Return (X, Y) of the center of cell containing provided text 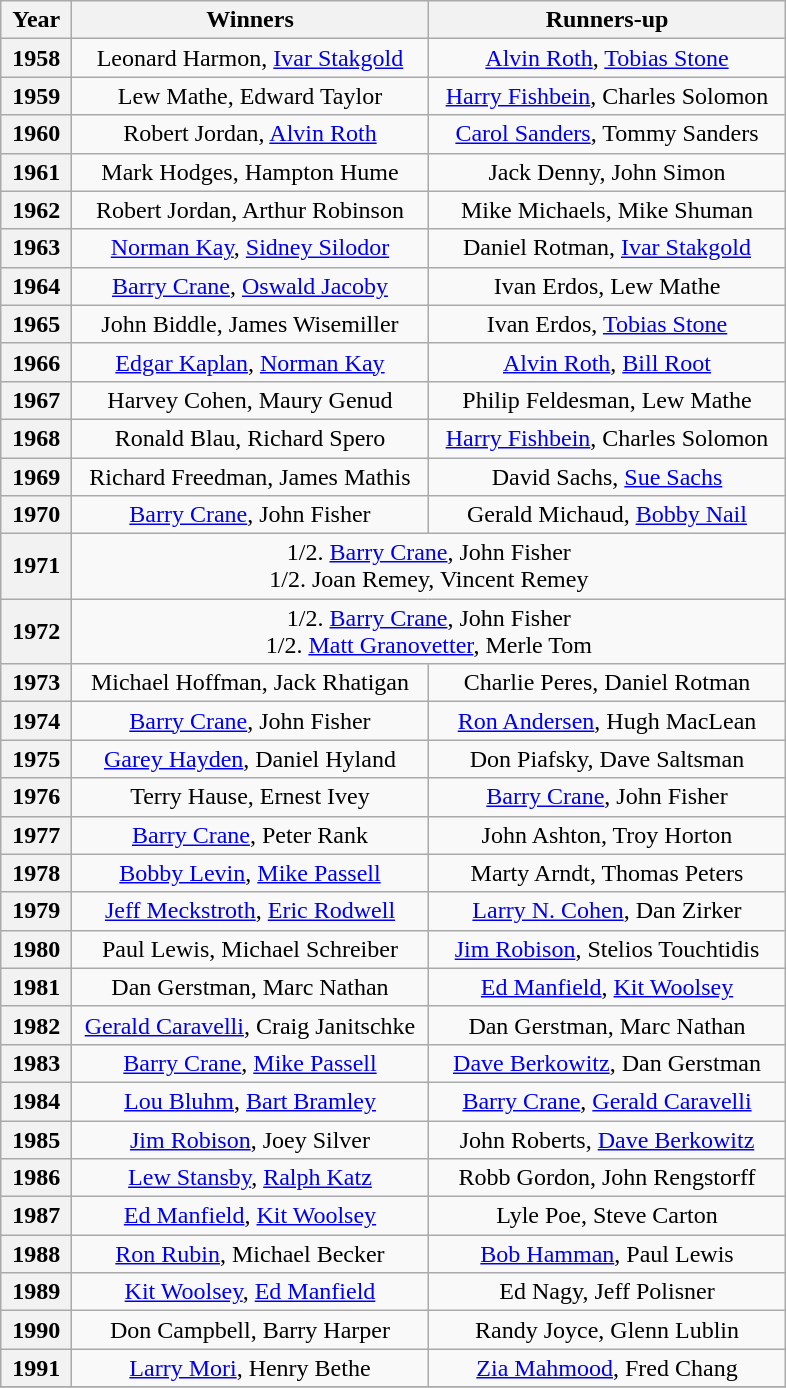
David Sachs, Sue Sachs (607, 477)
1963 (36, 248)
Carol Sanders, Tommy Sanders (607, 134)
Edgar Kaplan, Norman Kay (250, 362)
Philip Feldesman, Lew Mathe (607, 400)
1991 (36, 1368)
Richard Freedman, James Mathis (250, 477)
Randy Joyce, Glenn Lublin (607, 1330)
John Ashton, Troy Horton (607, 835)
1985 (36, 1139)
Charlie Peres, Daniel Rotman (607, 683)
Jim Robison, Joey Silver (250, 1139)
Barry Crane, Mike Passell (250, 1063)
Lew Mathe, Edward Taylor (250, 96)
Mark Hodges, Hampton Hume (250, 172)
1979 (36, 911)
John Biddle, James Wisemiller (250, 324)
1973 (36, 683)
Barry Crane, Peter Rank (250, 835)
Harvey Cohen, Maury Genud (250, 400)
Barry Crane, Oswald Jacoby (250, 286)
1966 (36, 362)
Ivan Erdos, Tobias Stone (607, 324)
1965 (36, 324)
Robert Jordan, Alvin Roth (250, 134)
Lew Stansby, Ralph Katz (250, 1178)
Lou Bluhm, Bart Bramley (250, 1101)
1978 (36, 873)
Don Piafsky, Dave Saltsman (607, 759)
Larry Mori, Henry Bethe (250, 1368)
1962 (36, 210)
1981 (36, 987)
Kit Woolsey, Ed Manfield (250, 1292)
Daniel Rotman, Ivar Stakgold (607, 248)
1970 (36, 515)
Robert Jordan, Arthur Robinson (250, 210)
John Roberts, Dave Berkowitz (607, 1139)
Gerald Michaud, Bobby Nail (607, 515)
1960 (36, 134)
1987 (36, 1216)
Gerald Caravelli, Craig Janitschke (250, 1025)
Norman Kay, Sidney Silodor (250, 248)
1961 (36, 172)
1/2. Barry Crane, John Fisher 1/2. Joan Remey, Vincent Remey (429, 566)
Ed Nagy, Jeff Polisner (607, 1292)
1975 (36, 759)
Ron Rubin, Michael Becker (250, 1254)
Ronald Blau, Richard Spero (250, 438)
1969 (36, 477)
1980 (36, 949)
1/2. Barry Crane, John Fisher 1/2. Matt Granovetter, Merle Tom (429, 632)
Zia Mahmood, Fred Chang (607, 1368)
1972 (36, 632)
1976 (36, 797)
1982 (36, 1025)
1959 (36, 96)
Paul Lewis, Michael Schreiber (250, 949)
Alvin Roth, Bill Root (607, 362)
1984 (36, 1101)
Ron Andersen, Hugh MacLean (607, 721)
Marty Arndt, Thomas Peters (607, 873)
1971 (36, 566)
Jeff Meckstroth, Eric Rodwell (250, 911)
Year (36, 20)
Don Campbell, Barry Harper (250, 1330)
Terry Hause, Ernest Ivey (250, 797)
Alvin Roth, Tobias Stone (607, 58)
1977 (36, 835)
1968 (36, 438)
1988 (36, 1254)
Runners-up (607, 20)
Dave Berkowitz, Dan Gerstman (607, 1063)
1967 (36, 400)
1989 (36, 1292)
Larry N. Cohen, Dan Zirker (607, 911)
1974 (36, 721)
1986 (36, 1178)
Leonard Harmon, Ivar Stakgold (250, 58)
Barry Crane, Gerald Caravelli (607, 1101)
Bobby Levin, Mike Passell (250, 873)
Jack Denny, John Simon (607, 172)
Winners (250, 20)
Michael Hoffman, Jack Rhatigan (250, 683)
1958 (36, 58)
Mike Michaels, Mike Shuman (607, 210)
Bob Hamman, Paul Lewis (607, 1254)
1964 (36, 286)
1990 (36, 1330)
Lyle Poe, Steve Carton (607, 1216)
Ivan Erdos, Lew Mathe (607, 286)
Jim Robison, Stelios Touchtidis (607, 949)
Robb Gordon, John Rengstorff (607, 1178)
Garey Hayden, Daniel Hyland (250, 759)
1983 (36, 1063)
